Search for the cell housing the specified text and yield its (X, Y) center coordinate. 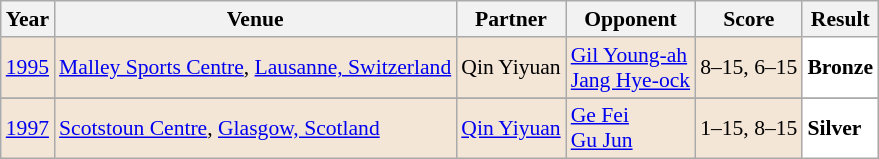
Malley Sports Centre, Lausanne, Switzerland (255, 68)
Ge Fei Gu Jun (630, 128)
1995 (28, 68)
Partner (510, 19)
Silver (840, 128)
1–15, 8–15 (748, 128)
Result (840, 19)
Opponent (630, 19)
1997 (28, 128)
Scotstoun Centre, Glasgow, Scotland (255, 128)
Year (28, 19)
Gil Young-ah Jang Hye-ock (630, 68)
Venue (255, 19)
8–15, 6–15 (748, 68)
Bronze (840, 68)
Score (748, 19)
